Search for the cell housing the specified text and yield its [x, y] center coordinate. 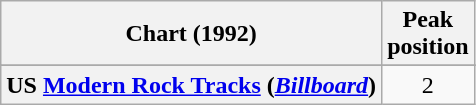
US Modern Rock Tracks (Billboard) [192, 85]
Peakposition [428, 34]
2 [428, 85]
Chart (1992) [192, 34]
